Return the (x, y) coordinate for the center point of the cell that contains the specified text.  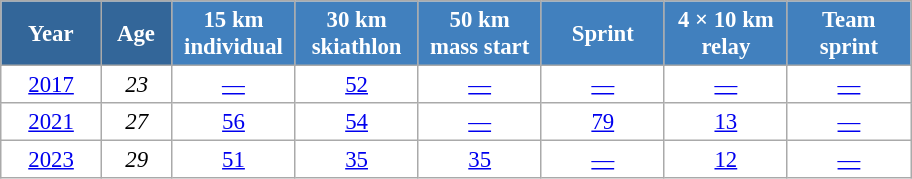
2023 (52, 160)
79 (602, 122)
54 (356, 122)
2021 (52, 122)
13 (726, 122)
Sprint (602, 34)
29 (136, 160)
50 km mass start (480, 34)
15 km individual (234, 34)
12 (726, 160)
Year (52, 34)
2017 (52, 85)
Team sprint (848, 34)
4 × 10 km relay (726, 34)
27 (136, 122)
52 (356, 85)
51 (234, 160)
Age (136, 34)
56 (234, 122)
30 km skiathlon (356, 34)
23 (136, 85)
